Output the [x, y] coordinate of the center of the cell containing the given text.  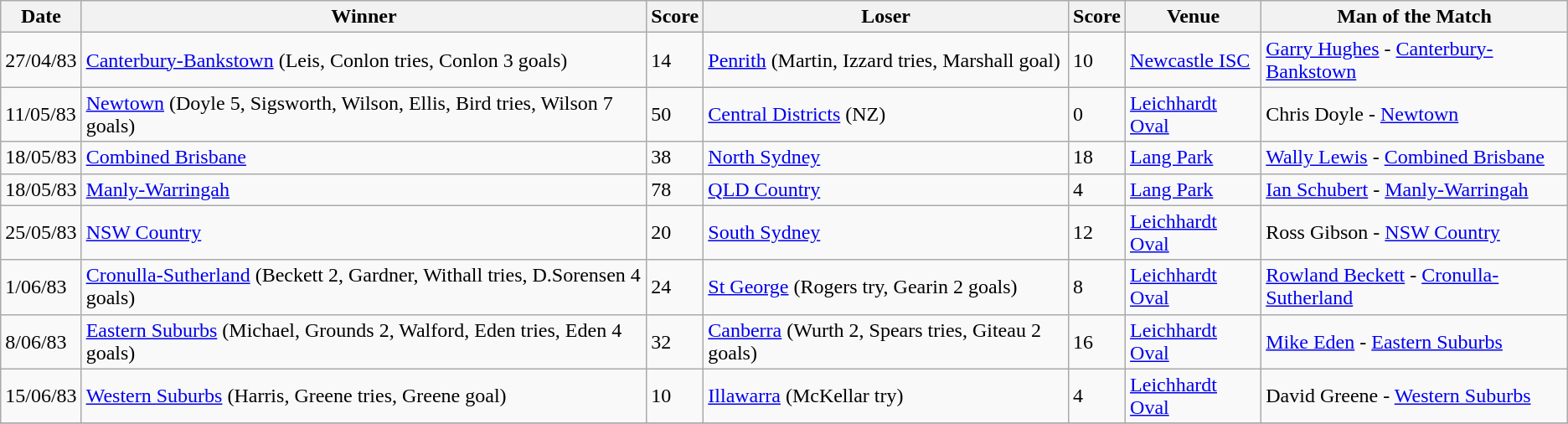
QLD Country [886, 189]
Canterbury-Bankstown (Leis, Conlon tries, Conlon 3 goals) [364, 60]
David Greene - Western Suburbs [1415, 396]
16 [1097, 342]
25/05/83 [41, 233]
8/06/83 [41, 342]
NSW Country [364, 233]
Illawarra (McKellar try) [886, 396]
50 [675, 114]
78 [675, 189]
20 [675, 233]
Wally Lewis - Combined Brisbane [1415, 158]
Cronulla-Sutherland (Beckett 2, Gardner, Withall tries, D.Sorensen 4 goals) [364, 287]
1/06/83 [41, 287]
Loser [886, 17]
Eastern Suburbs (Michael, Grounds 2, Walford, Eden tries, Eden 4 goals) [364, 342]
Chris Doyle - Newtown [1415, 114]
38 [675, 158]
Newcastle ISC [1194, 60]
0 [1097, 114]
18 [1097, 158]
Newtown (Doyle 5, Sigsworth, Wilson, Ellis, Bird tries, Wilson 7 goals) [364, 114]
15/06/83 [41, 396]
Western Suburbs (Harris, Greene tries, Greene goal) [364, 396]
Venue [1194, 17]
14 [675, 60]
Date [41, 17]
Ross Gibson - NSW Country [1415, 233]
Central Districts (NZ) [886, 114]
Mike Eden - Eastern Suburbs [1415, 342]
24 [675, 287]
Garry Hughes - Canterbury-Bankstown [1415, 60]
Man of the Match [1415, 17]
Penrith (Martin, Izzard tries, Marshall goal) [886, 60]
Winner [364, 17]
32 [675, 342]
8 [1097, 287]
27/04/83 [41, 60]
12 [1097, 233]
Rowland Beckett - Cronulla-Sutherland [1415, 287]
North Sydney [886, 158]
11/05/83 [41, 114]
Ian Schubert - Manly-Warringah [1415, 189]
South Sydney [886, 233]
Manly-Warringah [364, 189]
Combined Brisbane [364, 158]
St George (Rogers try, Gearin 2 goals) [886, 287]
Canberra (Wurth 2, Spears tries, Giteau 2 goals) [886, 342]
